Return [X, Y] of the center of cell containing provided text 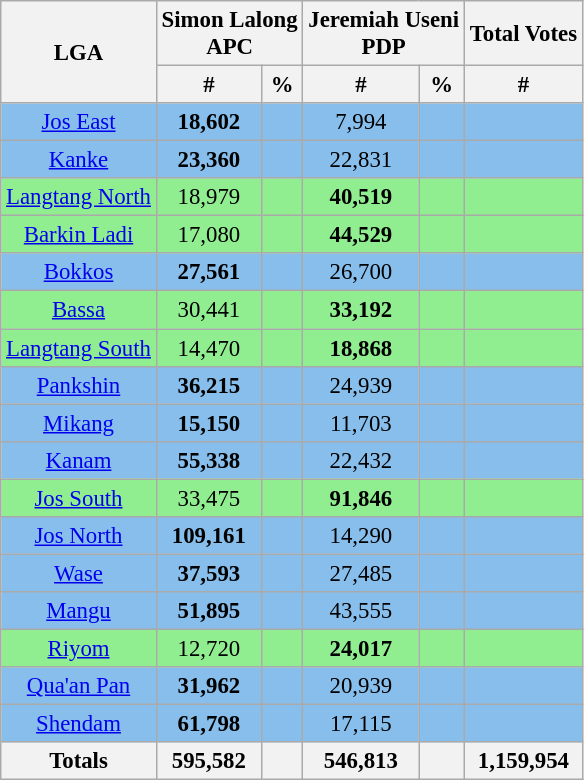
14,470 [208, 348]
27,485 [361, 573]
109,161 [208, 536]
44,529 [361, 235]
22,831 [361, 160]
Simon LalongAPC [230, 34]
27,561 [208, 273]
7,994 [361, 122]
23,360 [208, 160]
Jos East [79, 122]
Total Votes [523, 34]
43,555 [361, 611]
Langtang South [79, 348]
12,720 [208, 648]
Jos South [79, 498]
Jos North [79, 536]
24,017 [361, 648]
1,159,954 [523, 761]
11,703 [361, 423]
LGA [79, 52]
24,939 [361, 385]
Kanam [79, 460]
17,080 [208, 235]
18,602 [208, 122]
Qua'an Pan [79, 686]
20,939 [361, 686]
14,290 [361, 536]
Jeremiah UseniPDP [384, 34]
51,895 [208, 611]
Mikang [79, 423]
Barkin Ladi [79, 235]
55,338 [208, 460]
37,593 [208, 573]
Mangu [79, 611]
Wase [79, 573]
546,813 [361, 761]
33,475 [208, 498]
36,215 [208, 385]
15,150 [208, 423]
18,868 [361, 348]
Totals [79, 761]
17,115 [361, 724]
Bokkos [79, 273]
30,441 [208, 310]
22,432 [361, 460]
26,700 [361, 273]
Kanke [79, 160]
Shendam [79, 724]
91,846 [361, 498]
40,519 [361, 197]
Riyom [79, 648]
61,798 [208, 724]
595,582 [208, 761]
Bassa [79, 310]
Pankshin [79, 385]
Langtang North [79, 197]
18,979 [208, 197]
31,962 [208, 686]
33,192 [361, 310]
